Find where the given text appears and provide that cell's center as [x, y] coordinate. 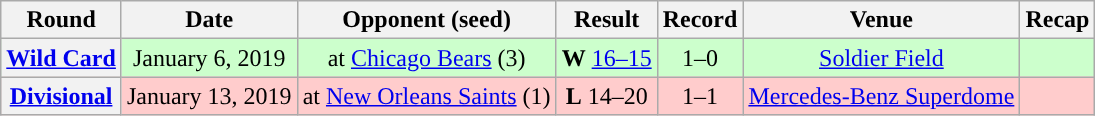
at Chicago Bears (3) [426, 58]
W 16–15 [606, 58]
Record [700, 20]
1–0 [700, 58]
at New Orleans Saints (1) [426, 96]
Round [62, 20]
Result [606, 20]
Date [209, 20]
Mercedes-Benz Superdome [882, 96]
January 13, 2019 [209, 96]
Venue [882, 20]
L 14–20 [606, 96]
Opponent (seed) [426, 20]
Divisional [62, 96]
1–1 [700, 96]
January 6, 2019 [209, 58]
Soldier Field [882, 58]
Wild Card [62, 58]
Recap [1058, 20]
